Find where the given text appears and provide that cell's center as (X, Y) coordinate. 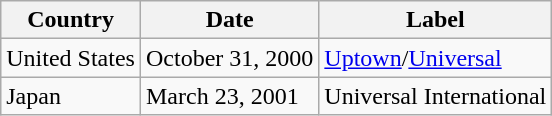
Japan (71, 96)
United States (71, 58)
October 31, 2000 (229, 58)
Country (71, 20)
Universal International (436, 96)
Label (436, 20)
Uptown/Universal (436, 58)
Date (229, 20)
March 23, 2001 (229, 96)
